Determine the (X, Y) coordinate at the center of the cell enclosing the given text.  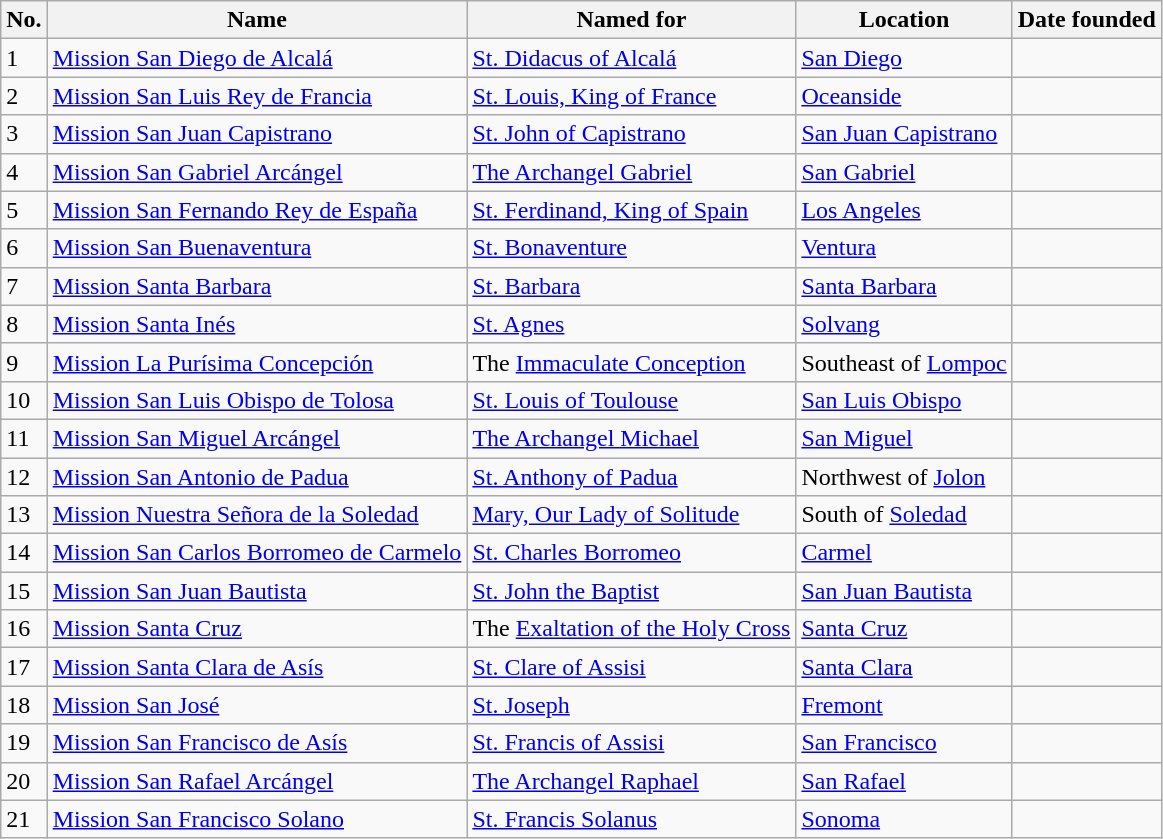
San Diego (904, 58)
Mission San Antonio de Padua (257, 477)
Mission San Gabriel Arcángel (257, 172)
Name (257, 20)
Named for (632, 20)
Mission San Juan Bautista (257, 591)
7 (24, 286)
The Exaltation of the Holy Cross (632, 629)
Mission Santa Inés (257, 324)
18 (24, 705)
Mission San Carlos Borromeo de Carmelo (257, 553)
3 (24, 134)
Mission San Rafael Arcángel (257, 781)
St. Anthony of Padua (632, 477)
San Francisco (904, 743)
19 (24, 743)
16 (24, 629)
Mission Santa Barbara (257, 286)
St. Clare of Assisi (632, 667)
Carmel (904, 553)
San Juan Capistrano (904, 134)
San Rafael (904, 781)
Mary, Our Lady of Solitude (632, 515)
St. Francis Solanus (632, 819)
6 (24, 248)
The Archangel Raphael (632, 781)
The Archangel Michael (632, 438)
St. Agnes (632, 324)
15 (24, 591)
San Juan Bautista (904, 591)
20 (24, 781)
Santa Cruz (904, 629)
Los Angeles (904, 210)
Oceanside (904, 96)
South of Soledad (904, 515)
St. Francis of Assisi (632, 743)
Mission San Fernando Rey de España (257, 210)
14 (24, 553)
11 (24, 438)
10 (24, 400)
Mission Nuestra Señora de la Soledad (257, 515)
4 (24, 172)
Mission San Francisco Solano (257, 819)
Mission San Diego de Alcalá (257, 58)
Fremont (904, 705)
The Immaculate Conception (632, 362)
St. Joseph (632, 705)
No. (24, 20)
Mission San José (257, 705)
San Gabriel (904, 172)
Mission La Purísima Concepción (257, 362)
Date founded (1086, 20)
The Archangel Gabriel (632, 172)
Mission San Luis Obispo de Tolosa (257, 400)
Solvang (904, 324)
Mission San Juan Capistrano (257, 134)
Santa Clara (904, 667)
Mission San Miguel Arcángel (257, 438)
St. John of Capistrano (632, 134)
2 (24, 96)
San Miguel (904, 438)
St. Ferdinand, King of Spain (632, 210)
Mission Santa Cruz (257, 629)
17 (24, 667)
St. Louis, King of France (632, 96)
Mission San Buenaventura (257, 248)
13 (24, 515)
21 (24, 819)
Mission San Luis Rey de Francia (257, 96)
5 (24, 210)
St. Charles Borromeo (632, 553)
8 (24, 324)
12 (24, 477)
St. Didacus of Alcalá (632, 58)
Ventura (904, 248)
San Luis Obispo (904, 400)
Mission Santa Clara de Asís (257, 667)
Sonoma (904, 819)
Southeast of Lompoc (904, 362)
Mission San Francisco de Asís (257, 743)
Northwest of Jolon (904, 477)
St. John the Baptist (632, 591)
St. Louis of Toulouse (632, 400)
St. Bonaventure (632, 248)
Santa Barbara (904, 286)
Location (904, 20)
9 (24, 362)
St. Barbara (632, 286)
1 (24, 58)
